Scan for the cell matching the given text and deliver its (X, Y) coordinate at center. 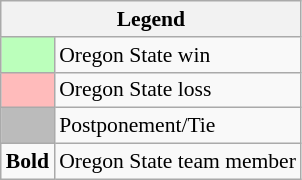
Bold (28, 162)
Oregon State loss (178, 90)
Oregon State team member (178, 162)
Legend (151, 19)
Postponement/Tie (178, 126)
Oregon State win (178, 55)
